For the text-containing cell, return its midpoint in (x, y) coordinate format. 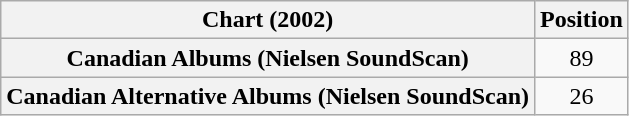
89 (582, 58)
Chart (2002) (268, 20)
26 (582, 96)
Canadian Albums (Nielsen SoundScan) (268, 58)
Canadian Alternative Albums (Nielsen SoundScan) (268, 96)
Position (582, 20)
